Extract the (X, Y) coordinate from the center of the cell holding the provided text.  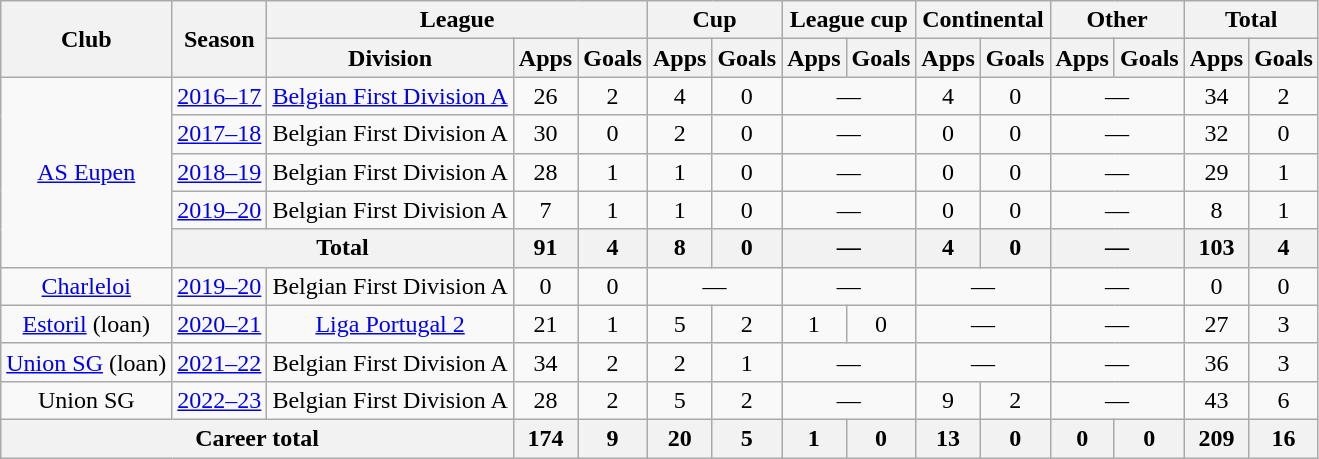
6 (1284, 400)
103 (1216, 248)
13 (948, 438)
Union SG (loan) (86, 362)
Estoril (loan) (86, 324)
Union SG (86, 400)
Club (86, 39)
League (458, 20)
AS Eupen (86, 172)
Charleloi (86, 286)
Career total (258, 438)
29 (1216, 172)
20 (679, 438)
2018–19 (220, 172)
Liga Portugal 2 (390, 324)
43 (1216, 400)
League cup (849, 20)
174 (545, 438)
2021–22 (220, 362)
Other (1117, 20)
2022–23 (220, 400)
21 (545, 324)
27 (1216, 324)
32 (1216, 134)
Division (390, 58)
16 (1284, 438)
36 (1216, 362)
Season (220, 39)
Continental (983, 20)
2016–17 (220, 96)
7 (545, 210)
2017–18 (220, 134)
26 (545, 96)
209 (1216, 438)
30 (545, 134)
91 (545, 248)
Cup (714, 20)
2020–21 (220, 324)
